For the text-containing cell, return its midpoint in [X, Y] coordinate format. 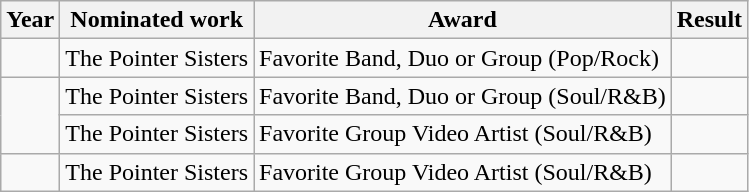
Year [30, 20]
Nominated work [157, 20]
Award [463, 20]
Favorite Band, Duo or Group (Soul/R&B) [463, 96]
Favorite Band, Duo or Group (Pop/Rock) [463, 58]
Result [709, 20]
